Identify which cell holds the provided text, then report its [x, y] central coordinate. 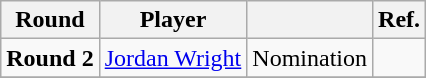
Nomination [310, 58]
Round 2 [50, 58]
Jordan Wright [173, 58]
Round [50, 20]
Ref. [400, 20]
Player [173, 20]
